Determine the [x, y] coordinate at the center of the cell enclosing the given text.  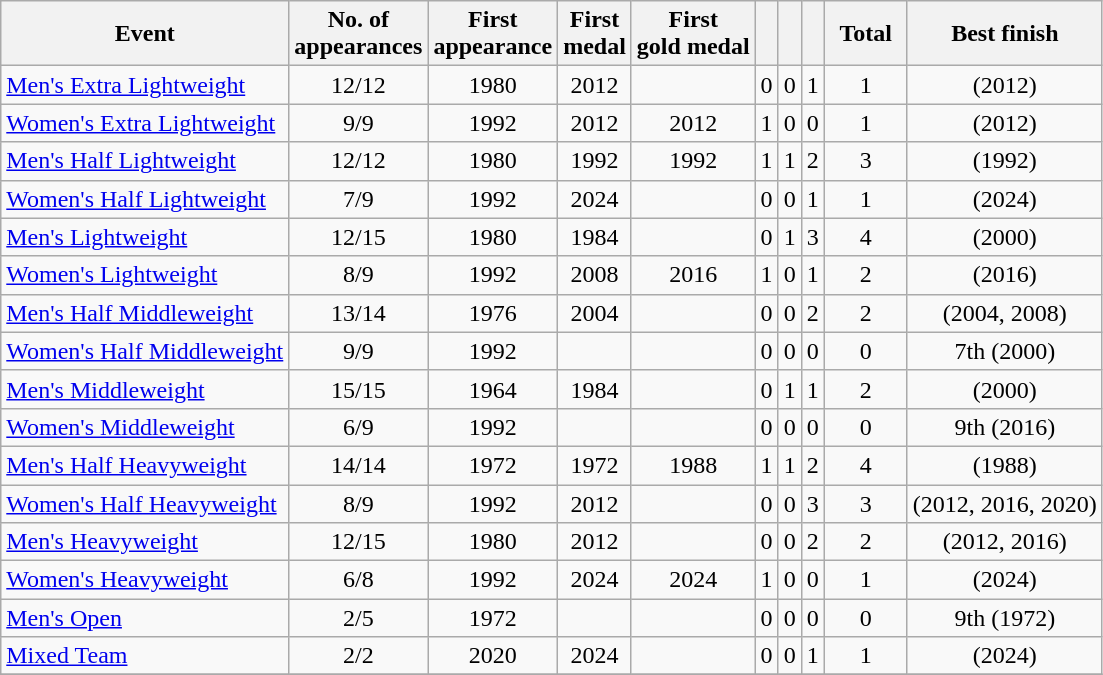
Men's Lightweight [145, 237]
Women's Lightweight [145, 275]
13/14 [358, 313]
Firstappearance [493, 34]
9th (1972) [1004, 618]
Firstmedal [595, 34]
Women's Middleweight [145, 427]
(2004, 2008) [1004, 313]
Mixed Team [145, 656]
7/9 [358, 199]
Women's Extra Lightweight [145, 123]
(1988) [1004, 465]
2004 [595, 313]
(2016) [1004, 275]
(1992) [1004, 161]
Women's Heavyweight [145, 580]
(2012, 2016, 2020) [1004, 503]
No. ofappearances [358, 34]
Women's Half Lightweight [145, 199]
1964 [493, 389]
Men's Half Middleweight [145, 313]
Men's Half Heavyweight [145, 465]
Men's Heavyweight [145, 542]
Best finish [1004, 34]
2020 [493, 656]
Women's Half Middleweight [145, 351]
6/8 [358, 580]
9th (2016) [1004, 427]
1988 [693, 465]
2/5 [358, 618]
6/9 [358, 427]
Total [866, 34]
7th (2000) [1004, 351]
15/15 [358, 389]
Men's Extra Lightweight [145, 85]
Event [145, 34]
Men's Middleweight [145, 389]
14/14 [358, 465]
2/2 [358, 656]
1976 [493, 313]
2016 [693, 275]
2008 [595, 275]
(2012, 2016) [1004, 542]
Men's Half Lightweight [145, 161]
Women's Half Heavyweight [145, 503]
Firstgold medal [693, 34]
Men's Open [145, 618]
